Return (X, Y) of the center of cell containing provided text 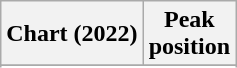
Peakposition (189, 34)
Chart (2022) (72, 34)
